Locate the cell with the specified text and output its (X, Y) center coordinate. 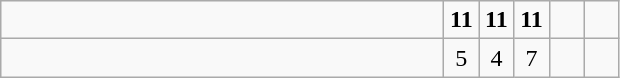
4 (496, 58)
7 (532, 58)
5 (462, 58)
